Extract the [X, Y] coordinate from the center of the cell holding the provided text.  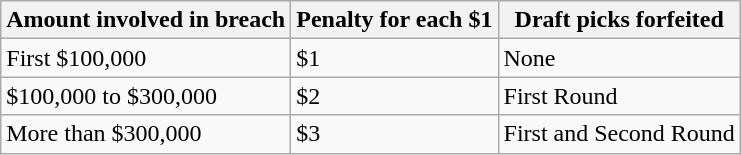
None [619, 58]
First and Second Round [619, 134]
Penalty for each $1 [394, 20]
$2 [394, 96]
Amount involved in breach [146, 20]
$100,000 to $300,000 [146, 96]
$1 [394, 58]
First Round [619, 96]
Draft picks forfeited [619, 20]
More than $300,000 [146, 134]
First $100,000 [146, 58]
$3 [394, 134]
